Return (x, y) of the center of cell containing provided text 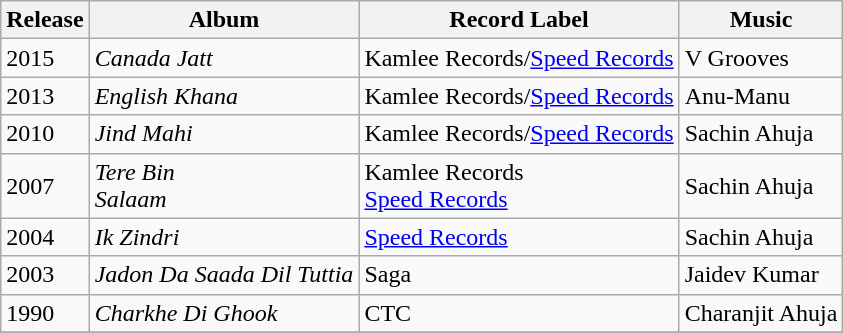
2003 (45, 275)
Record Label (519, 20)
V Grooves (761, 58)
2010 (45, 134)
2007 (45, 186)
English Khana (224, 96)
2004 (45, 237)
Saga (519, 275)
Canada Jatt (224, 58)
Charanjit Ahuja (761, 313)
Jadon Da Saada Dil Tuttia (224, 275)
Kamlee RecordsSpeed Records (519, 186)
Charkhe Di Ghook (224, 313)
Speed Records (519, 237)
2013 (45, 96)
Album (224, 20)
Jaidev Kumar (761, 275)
CTC (519, 313)
Jind Mahi (224, 134)
Release (45, 20)
2015 (45, 58)
Ik Zindri (224, 237)
Music (761, 20)
Tere BinSalaam (224, 186)
1990 (45, 313)
Anu-Manu (761, 96)
